Extract the (X, Y) coordinate from the center of the cell holding the provided text.  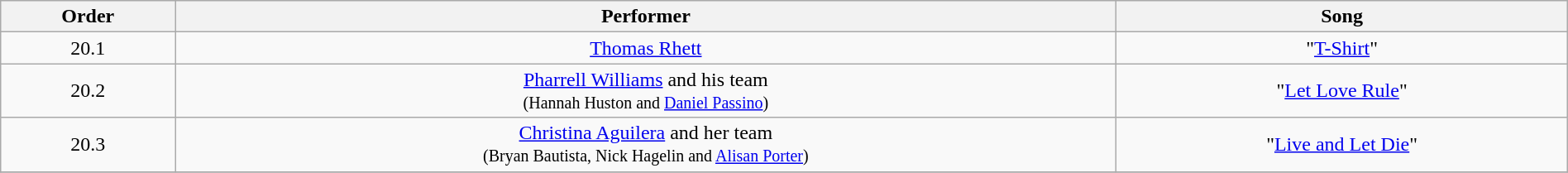
20.3 (88, 144)
Pharrell Williams and his team (Hannah Huston and Daniel Passino) (646, 91)
"Live and Let Die" (1341, 144)
Order (88, 17)
Thomas Rhett (646, 48)
20.2 (88, 91)
Performer (646, 17)
"T-Shirt" (1341, 48)
Christina Aguilera and her team (Bryan Bautista, Nick Hagelin and Alisan Porter) (646, 144)
20.1 (88, 48)
"Let Love Rule" (1341, 91)
Song (1341, 17)
